Output the [X, Y] coordinate of the center of the cell containing the given text.  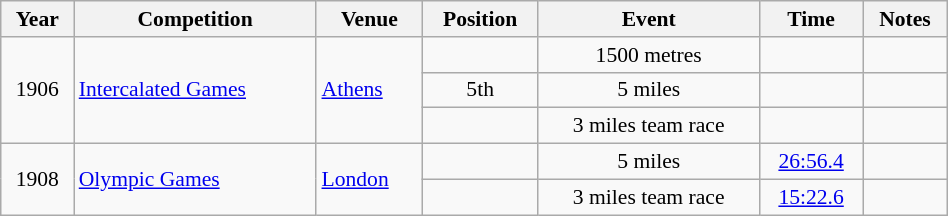
Position [480, 19]
Event [648, 19]
Time [810, 19]
Competition [196, 19]
1906 [38, 90]
Year [38, 19]
Olympic Games [196, 180]
Venue [369, 19]
5th [480, 90]
Intercalated Games [196, 90]
London [369, 180]
15:22.6 [810, 197]
26:56.4 [810, 162]
Notes [905, 19]
1500 metres [648, 55]
1908 [38, 180]
Athens [369, 90]
